Output the [x, y] coordinate of the center of the cell containing the given text.  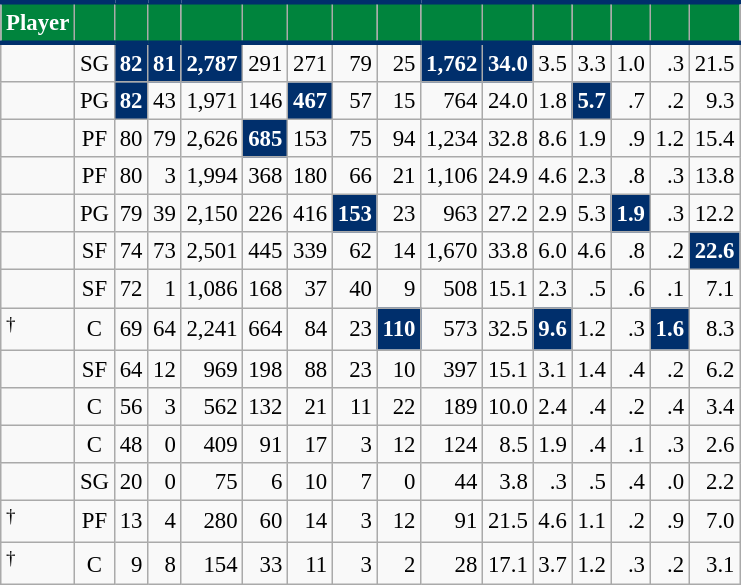
280 [212, 521]
6 [266, 482]
81 [164, 62]
32.8 [508, 139]
1.1 [592, 521]
2.9 [552, 214]
368 [266, 176]
664 [266, 329]
7 [354, 482]
397 [452, 369]
39 [164, 214]
3.3 [592, 62]
1.4 [592, 369]
20 [130, 482]
1,971 [212, 101]
5.3 [592, 214]
17 [310, 444]
271 [310, 62]
33 [266, 563]
88 [310, 369]
291 [266, 62]
6.2 [714, 369]
8 [164, 563]
2 [399, 563]
2,501 [212, 251]
48 [130, 444]
4 [164, 521]
7.1 [714, 289]
409 [212, 444]
12.2 [714, 214]
339 [310, 251]
74 [130, 251]
508 [452, 289]
124 [452, 444]
180 [310, 176]
24.9 [508, 176]
Player [38, 22]
3.4 [714, 406]
198 [266, 369]
2.6 [714, 444]
8.6 [552, 139]
56 [130, 406]
15 [399, 101]
562 [212, 406]
5.7 [592, 101]
2,241 [212, 329]
13 [130, 521]
132 [266, 406]
1,086 [212, 289]
573 [452, 329]
43 [164, 101]
9.3 [714, 101]
2,626 [212, 139]
40 [354, 289]
25 [399, 62]
7.0 [714, 521]
2,150 [212, 214]
467 [310, 101]
1,762 [452, 62]
1.8 [552, 101]
1,234 [452, 139]
27.2 [508, 214]
154 [212, 563]
969 [212, 369]
3.7 [552, 563]
72 [130, 289]
57 [354, 101]
17.1 [508, 563]
8.5 [508, 444]
10.0 [508, 406]
94 [399, 139]
69 [130, 329]
62 [354, 251]
3.5 [552, 62]
1.0 [630, 62]
2,787 [212, 62]
1 [164, 289]
32.5 [508, 329]
226 [266, 214]
189 [452, 406]
963 [452, 214]
445 [266, 251]
37 [310, 289]
33.8 [508, 251]
84 [310, 329]
73 [164, 251]
110 [399, 329]
22 [399, 406]
8.3 [714, 329]
1,994 [212, 176]
9.6 [552, 329]
44 [452, 482]
13.8 [714, 176]
.0 [670, 482]
.6 [630, 289]
1,670 [452, 251]
764 [452, 101]
685 [266, 139]
.7 [630, 101]
22.6 [714, 251]
6.0 [552, 251]
24.0 [508, 101]
28 [452, 563]
60 [266, 521]
416 [310, 214]
168 [266, 289]
1,106 [452, 176]
2.2 [714, 482]
34.0 [508, 62]
1.6 [670, 329]
146 [266, 101]
2.4 [552, 406]
66 [354, 176]
3.8 [508, 482]
15.4 [714, 139]
